Identify which cell holds the provided text, then report its (X, Y) central coordinate. 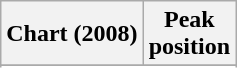
Peak position (189, 34)
Chart (2008) (72, 34)
